Identify which cell holds the provided text, then report its (X, Y) central coordinate. 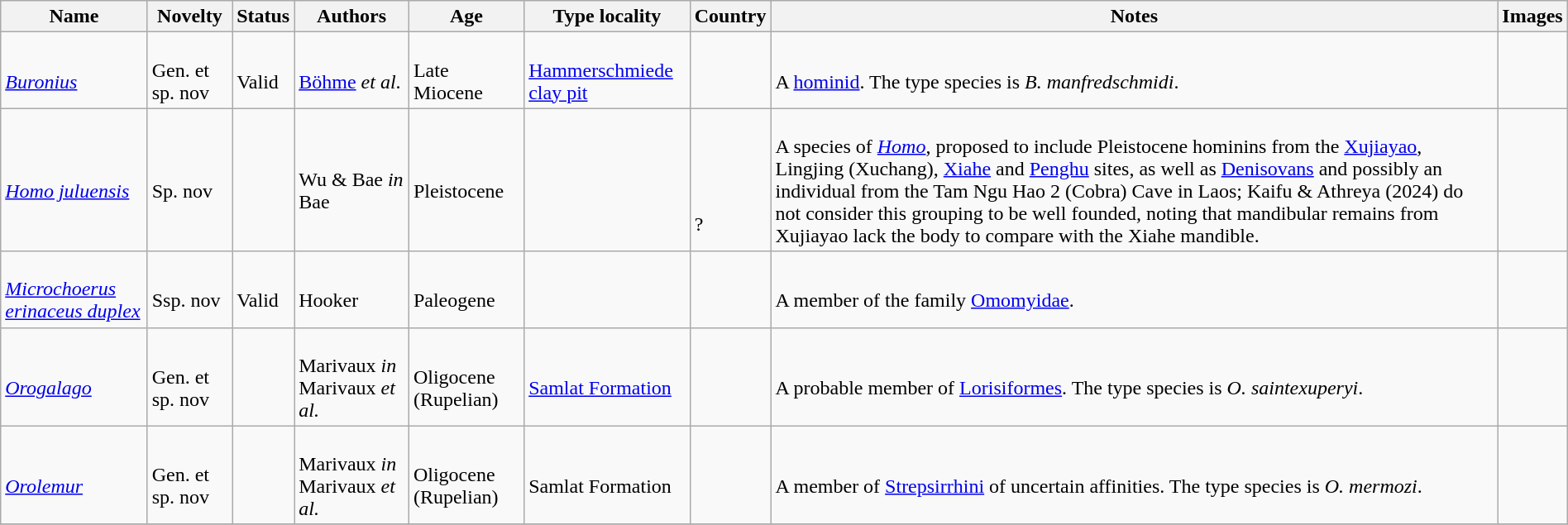
A member of the family Omomyidae. (1135, 289)
Paleogene (466, 289)
Microchoerus erinaceus duplex (74, 289)
A probable member of Lorisiformes. The type species is O. saintexuperyi. (1135, 377)
Hammerschmiede clay pit (607, 70)
Homo juluensis (74, 180)
Images (1532, 17)
Orogalago (74, 377)
Type locality (607, 17)
Age (466, 17)
Pleistocene (466, 180)
Wu & Bae in Bae (352, 180)
Orolemur (74, 475)
Buronius (74, 70)
Hooker (352, 289)
Sp. nov (189, 180)
Novelty (189, 17)
Ssp. nov (189, 289)
Böhme et al. (352, 70)
Status (263, 17)
Authors (352, 17)
Late Miocene (466, 70)
A member of Strepsirrhini of uncertain affinities. The type species is O. mermozi. (1135, 475)
Notes (1135, 17)
? (730, 180)
Country (730, 17)
Name (74, 17)
A hominid. The type species is B. manfredschmidi. (1135, 70)
